Capture the cell that displays the provided text and extract its (X, Y) central coordinate. 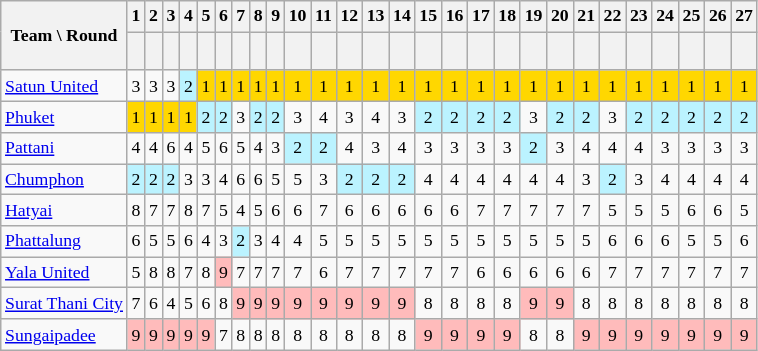
15 (428, 16)
Sungaipadee (64, 334)
Phuket (64, 116)
12 (349, 16)
26 (718, 16)
Chumphon (64, 178)
17 (481, 16)
21 (586, 16)
Satun United (64, 86)
20 (560, 16)
Surat Thani City (64, 304)
18 (507, 16)
25 (691, 16)
27 (744, 16)
24 (665, 16)
Pattani (64, 148)
19 (533, 16)
10 (297, 16)
Hatyai (64, 210)
16 (454, 16)
23 (639, 16)
Team \ Round (64, 36)
14 (402, 16)
22 (612, 16)
11 (324, 16)
Yala United (64, 272)
13 (375, 16)
Phattalung (64, 242)
